Pinpoint the cell where the given text exists, returning its (x, y) midpoint coordinate. 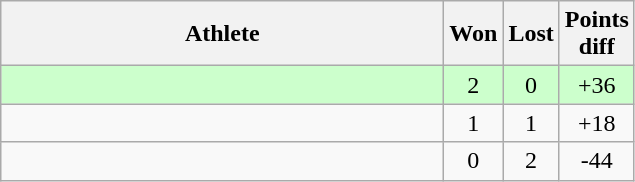
Pointsdiff (596, 34)
Athlete (222, 34)
+36 (596, 85)
Won (474, 34)
-44 (596, 161)
+18 (596, 123)
Lost (531, 34)
